Determine the [x, y] coordinate at the center of the cell enclosing the given text.  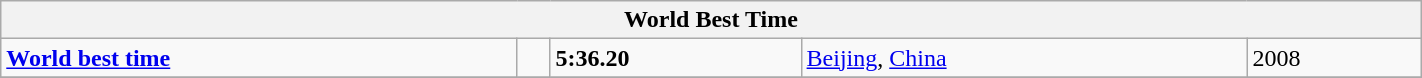
World best time [260, 58]
World Best Time [711, 20]
Beijing, China [1024, 58]
2008 [1334, 58]
5:36.20 [676, 58]
